Extract the [x, y] coordinate from the center of the cell holding the provided text.  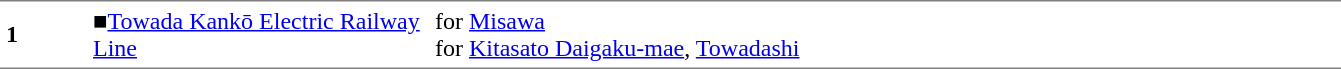
for Misawafor Kitasato Daigaku-mae, Towadashi [885, 34]
■Towada Kankō Electric Railway Line [258, 34]
1 [44, 34]
